Return the [X, Y] coordinate for the center point of the cell that contains the specified text.  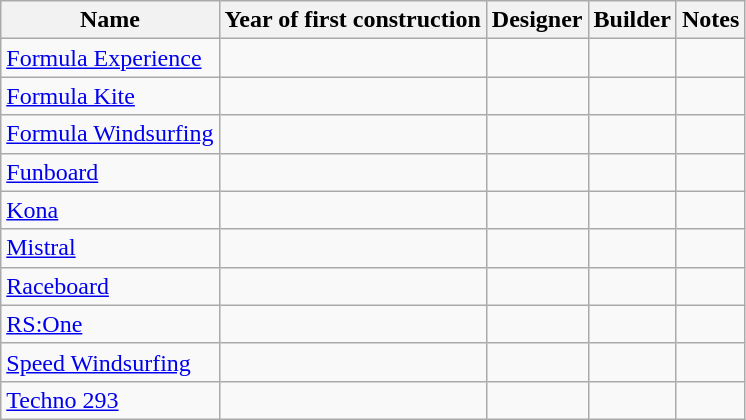
Kona [110, 210]
Builder [632, 20]
Designer [537, 20]
Formula Kite [110, 96]
Year of first construction [352, 20]
RS:One [110, 324]
Notes [710, 20]
Funboard [110, 172]
Mistral [110, 248]
Formula Windsurfing [110, 134]
Speed Windsurfing [110, 362]
Formula Experience [110, 58]
Name [110, 20]
Techno 293 [110, 400]
Raceboard [110, 286]
